For the text-containing cell, return its midpoint in [x, y] coordinate format. 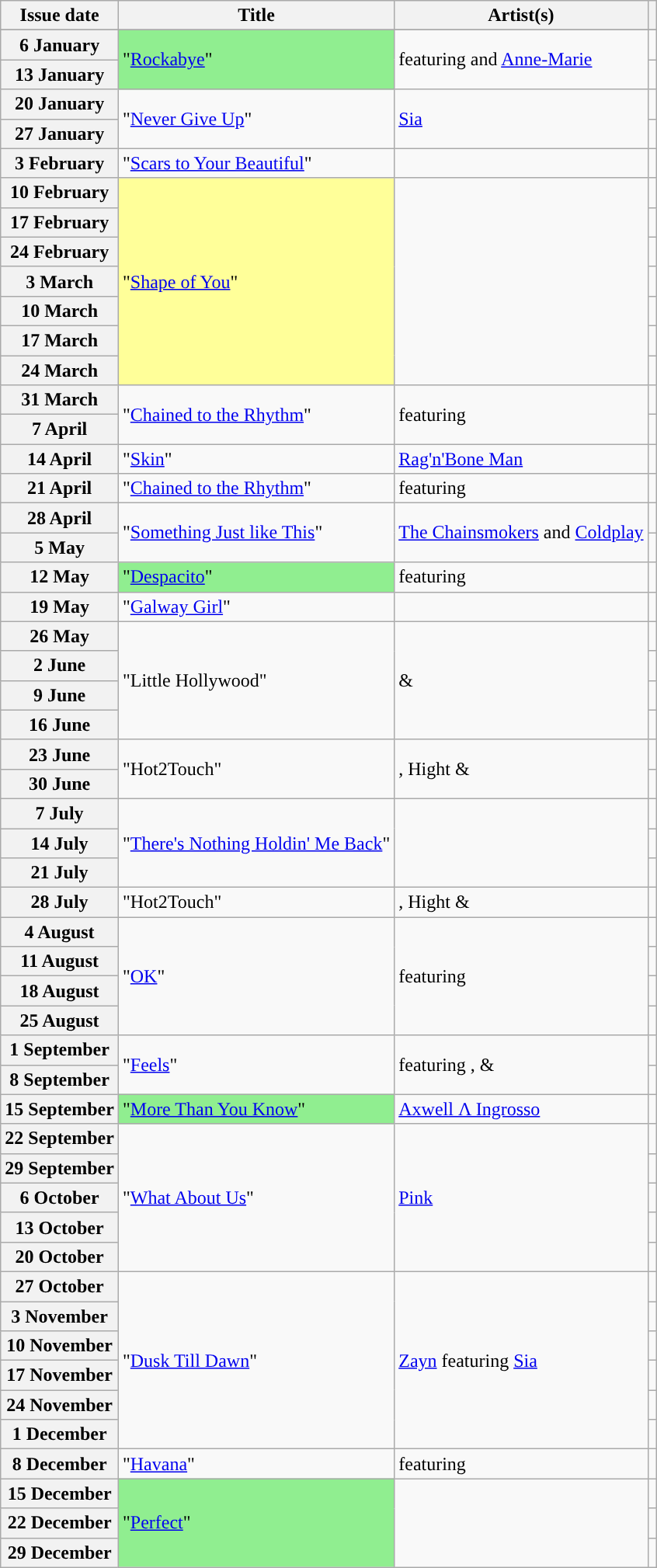
29 December [60, 1552]
"Little Hollywood" [256, 680]
featuring and Anne-Marie [521, 60]
"Skin" [256, 459]
6 October [60, 1198]
8 December [60, 1464]
Title [256, 16]
15 December [60, 1493]
"Something Just like This" [256, 533]
9 June [60, 695]
The Chainsmokers and Coldplay [521, 533]
10 February [60, 193]
12 May [60, 577]
Issue date [60, 16]
"Havana" [256, 1464]
24 November [60, 1405]
13 January [60, 75]
6 January [60, 45]
"Scars to Your Beautiful" [256, 163]
5 May [60, 548]
18 August [60, 991]
20 October [60, 1257]
23 June [60, 754]
14 July [60, 843]
28 July [60, 902]
"More Than You Know" [256, 1109]
7 July [60, 813]
"There's Nothing Holdin' Me Back" [256, 843]
25 August [60, 1020]
8 September [60, 1080]
& [521, 680]
29 September [60, 1168]
1 December [60, 1434]
15 September [60, 1109]
27 January [60, 134]
"Despacito" [256, 577]
26 May [60, 636]
2 June [60, 666]
11 August [60, 961]
4 August [60, 932]
10 November [60, 1346]
19 May [60, 607]
27 October [60, 1286]
Artist(s) [521, 16]
17 March [60, 340]
"Never Give Up" [256, 119]
16 June [60, 725]
17 February [60, 222]
"Feels" [256, 1065]
21 July [60, 873]
Rag'n'Bone Man [521, 459]
22 September [60, 1139]
Sia [521, 119]
"Rockabye" [256, 60]
"Dusk Till Dawn" [256, 1360]
featuring , & [521, 1065]
3 March [60, 281]
17 November [60, 1375]
30 June [60, 784]
Zayn featuring Sia [521, 1360]
3 November [60, 1316]
24 March [60, 370]
"What About Us" [256, 1198]
20 January [60, 104]
7 April [60, 429]
22 December [60, 1523]
31 March [60, 400]
"Galway Girl" [256, 607]
3 February [60, 163]
"OK" [256, 976]
"Perfect" [256, 1523]
1 September [60, 1050]
Axwell Λ Ingrosso [521, 1109]
Pink [521, 1198]
14 April [60, 459]
21 April [60, 488]
24 February [60, 252]
"Shape of You" [256, 281]
13 October [60, 1227]
28 April [60, 518]
10 March [60, 311]
